Identify which cell holds the provided text, then report its [X, Y] central coordinate. 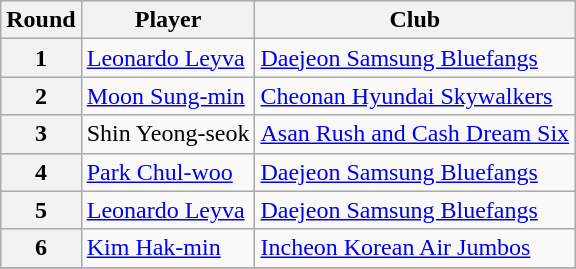
5 [41, 210]
6 [41, 248]
Shin Yeong-seok [168, 134]
Incheon Korean Air Jumbos [415, 248]
2 [41, 96]
3 [41, 134]
Cheonan Hyundai Skywalkers [415, 96]
Club [415, 20]
Asan Rush and Cash Dream Six [415, 134]
Round [41, 20]
Moon Sung-min [168, 96]
4 [41, 172]
Park Chul-woo [168, 172]
Player [168, 20]
1 [41, 58]
Kim Hak-min [168, 248]
